Capture the cell that displays the provided text and extract its [x, y] central coordinate. 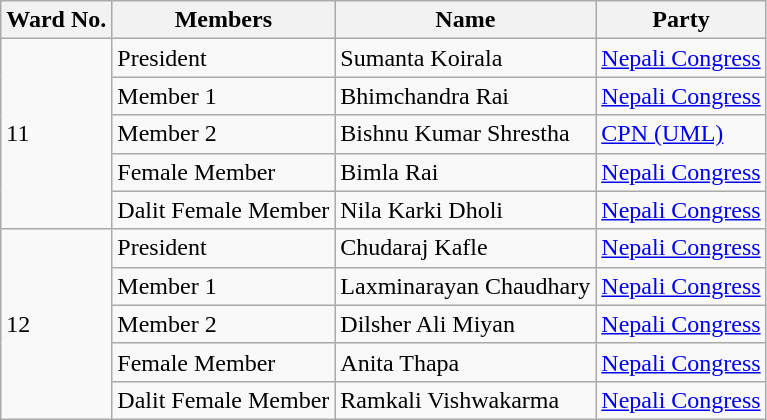
Chudaraj Kafle [466, 248]
Dilsher Ali Miyan [466, 324]
Name [466, 20]
Sumanta Koirala [466, 58]
Ramkali Vishwakarma [466, 400]
11 [56, 134]
Laxminarayan Chaudhary [466, 286]
Nila Karki Dholi [466, 210]
Bimla Rai [466, 172]
CPN (UML) [681, 134]
Bhimchandra Rai [466, 96]
Members [224, 20]
12 [56, 324]
Party [681, 20]
Anita Thapa [466, 362]
Bishnu Kumar Shrestha [466, 134]
Ward No. [56, 20]
